Determine the (X, Y) coordinate at the center of the cell enclosing the given text.  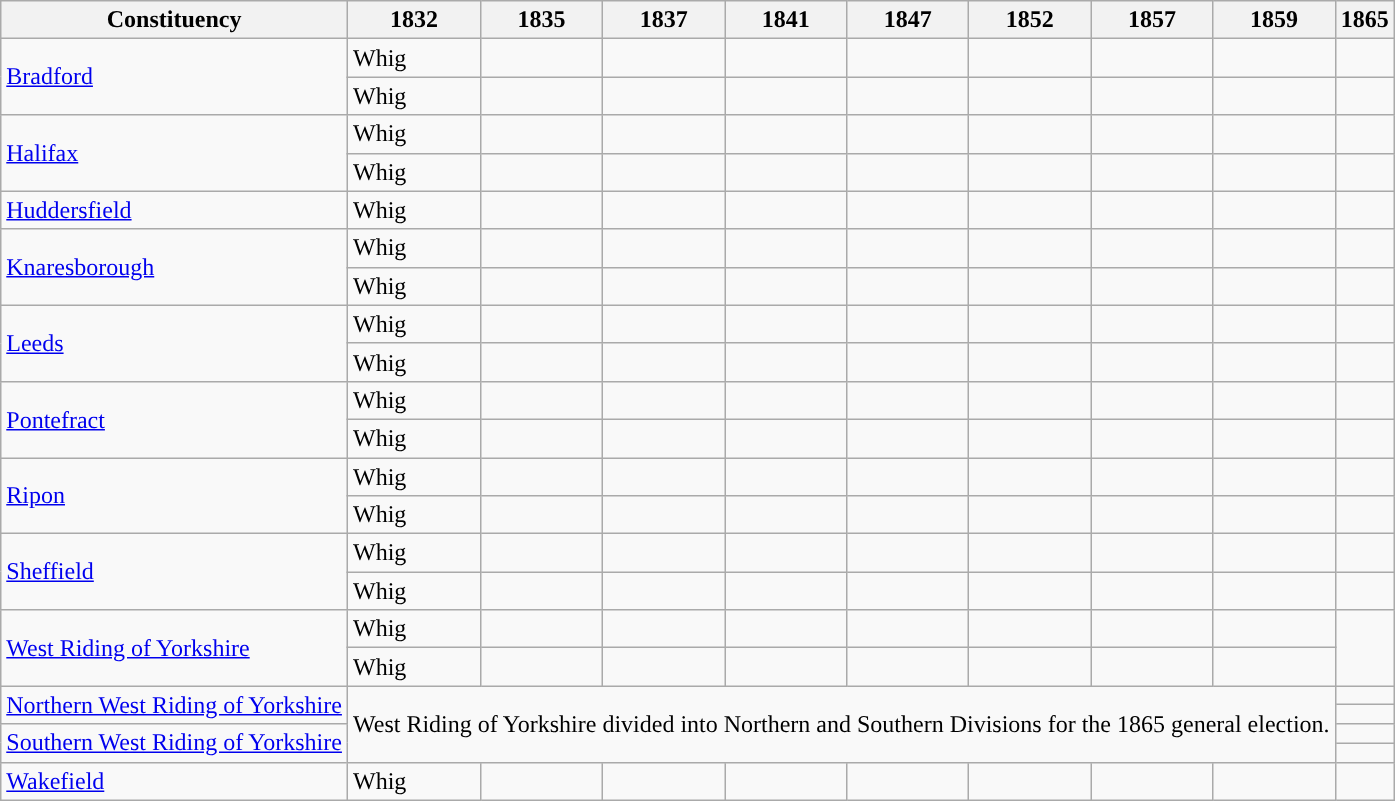
Bradford (174, 77)
1841 (786, 20)
West Riding of Yorkshire divided into Northern and Southern Divisions for the 1865 general election. (841, 724)
Halifax (174, 153)
Ripon (174, 496)
1859 (1274, 20)
West Riding of Yorkshire (174, 648)
Knaresborough (174, 267)
Pontefract (174, 419)
Wakefield (174, 781)
Sheffield (174, 572)
1835 (542, 20)
Constituency (174, 20)
Huddersfield (174, 210)
Leeds (174, 343)
1852 (1030, 20)
1865 (1364, 20)
Northern West Riding of Yorkshire (174, 705)
Southern West Riding of Yorkshire (174, 743)
1847 (908, 20)
1832 (414, 20)
1857 (1152, 20)
1837 (664, 20)
